Capture the cell that displays the provided text and extract its (X, Y) central coordinate. 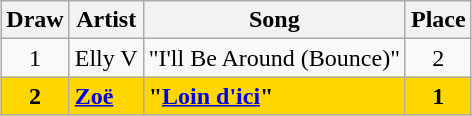
Song (274, 20)
"Loin d'ici" (274, 96)
"I'll Be Around (Bounce)" (274, 58)
Elly V (106, 58)
Artist (106, 20)
Draw (35, 20)
Place (438, 20)
Zoë (106, 96)
